Return the [X, Y] coordinate for the center point of the cell that contains the specified text.  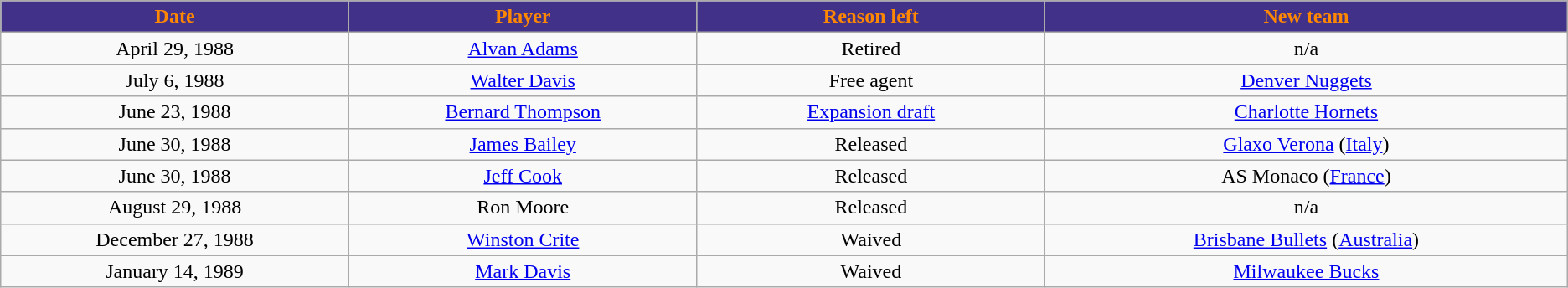
Charlotte Hornets [1307, 112]
Alvan Adams [523, 49]
Milwaukee Bucks [1307, 271]
Brisbane Bullets (Australia) [1307, 239]
Jeff Cook [523, 176]
Player [523, 17]
Reason left [871, 17]
Glaxo Verona (Italy) [1307, 144]
August 29, 1988 [175, 208]
Date [175, 17]
James Bailey [523, 144]
January 14, 1989 [175, 271]
Winston Crite [523, 239]
New team [1307, 17]
Free agent [871, 80]
Walter Davis [523, 80]
Mark Davis [523, 271]
July 6, 1988 [175, 80]
December 27, 1988 [175, 239]
AS Monaco (France) [1307, 176]
Expansion draft [871, 112]
Ron Moore [523, 208]
Retired [871, 49]
June 23, 1988 [175, 112]
Bernard Thompson [523, 112]
Denver Nuggets [1307, 80]
April 29, 1988 [175, 49]
